For the text-containing cell, return its midpoint in [X, Y] coordinate format. 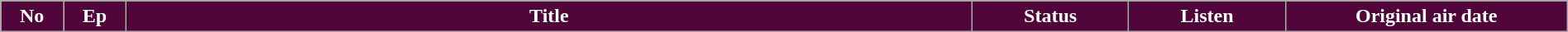
Original air date [1426, 16]
No [32, 16]
Status [1050, 16]
Ep [95, 16]
Title [549, 16]
Listen [1207, 16]
